Search for the cell housing the specified text and yield its [X, Y] center coordinate. 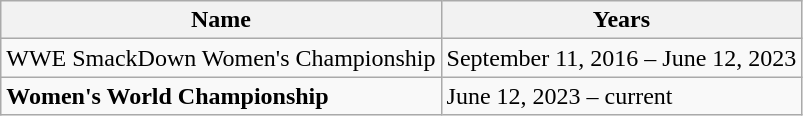
WWE SmackDown Women's Championship [221, 58]
Name [221, 20]
Women's World Championship [221, 96]
September 11, 2016 – June 12, 2023 [622, 58]
Years [622, 20]
June 12, 2023 – current [622, 96]
